For the text-containing cell, return its midpoint in (X, Y) coordinate format. 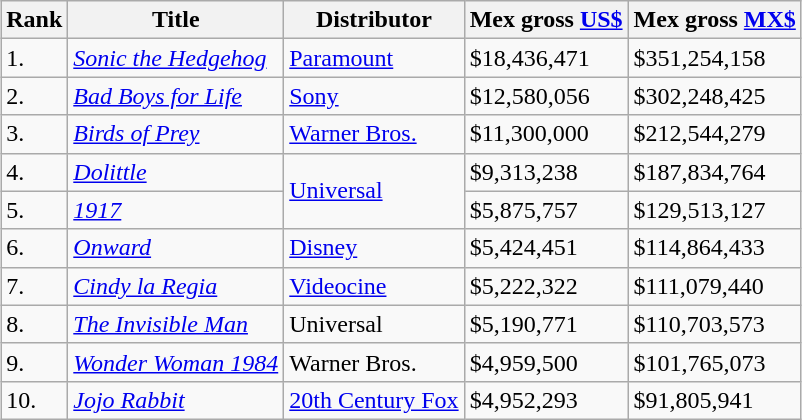
$302,248,425 (714, 96)
$91,805,941 (714, 400)
8. (34, 324)
Videocine (374, 286)
Onward (176, 248)
$111,079,440 (714, 286)
Disney (374, 248)
20th Century Fox (374, 400)
$4,959,500 (546, 362)
Mex gross MX$ (714, 20)
Sony (374, 96)
Birds of Prey (176, 134)
$9,313,238 (546, 172)
Title (176, 20)
Rank (34, 20)
9. (34, 362)
$5,222,322 (546, 286)
$129,513,127 (714, 210)
Distributor (374, 20)
2. (34, 96)
Jojo Rabbit (176, 400)
$110,703,573 (714, 324)
Mex gross US$ (546, 20)
5. (34, 210)
$11,300,000 (546, 134)
$5,875,757 (546, 210)
$212,544,279 (714, 134)
Sonic the Hedgehog (176, 58)
Wonder Woman 1984 (176, 362)
6. (34, 248)
3. (34, 134)
4. (34, 172)
$4,952,293 (546, 400)
$12,580,056 (546, 96)
$351,254,158 (714, 58)
The Invisible Man (176, 324)
Dolittle (176, 172)
$114,864,433 (714, 248)
Paramount (374, 58)
$5,190,771 (546, 324)
$18,436,471 (546, 58)
Cindy la Regia (176, 286)
7. (34, 286)
10. (34, 400)
$5,424,451 (546, 248)
1. (34, 58)
1917 (176, 210)
$187,834,764 (714, 172)
Bad Boys for Life (176, 96)
$101,765,073 (714, 362)
